Provide the [X, Y] coordinate of the cell's center where the given text is located.  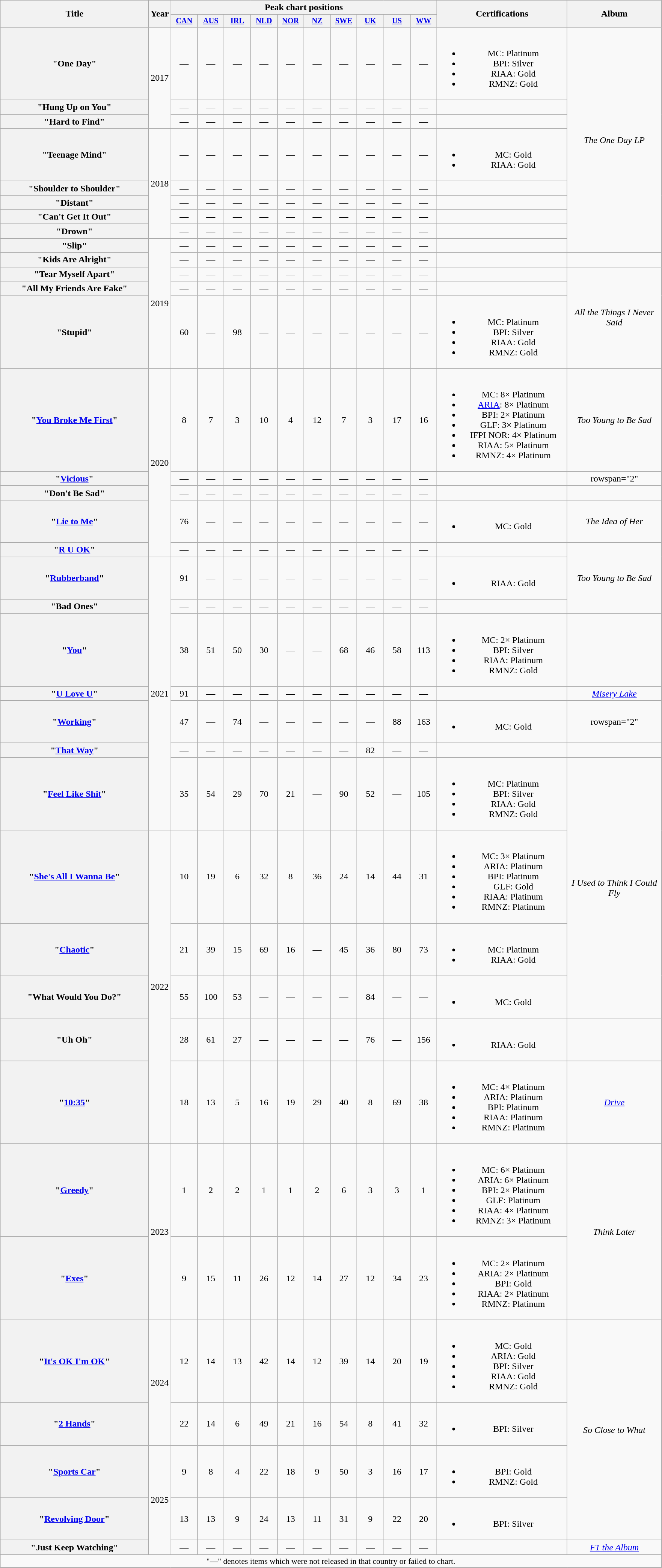
2024 [160, 1382]
2020 [160, 462]
MC: 8× PlatinumARIA: 8× PlatinumBPI: 2× PlatinumGLF: 3× PlatinumIFPI NOR: 4× PlatinumRIAA: 5× PlatinumRMNZ: 4× Platinum [502, 420]
Drive [614, 1102]
28 [184, 1040]
"R U OK" [74, 550]
NLD [264, 21]
"Hard to Find" [74, 122]
All the Things I Never Said [614, 318]
"Shoulder to Shoulder" [74, 188]
"10:35" [74, 1102]
68 [344, 650]
84 [370, 997]
2017 [160, 78]
"Drown" [74, 231]
45 [344, 950]
BPI: GoldRMNZ: Gold [502, 1472]
"What Would You Do?" [74, 997]
"Chaotic" [74, 950]
The One Day LP [614, 140]
Certifications [502, 14]
"It's OK I'm OK" [74, 1361]
So Close to What [614, 1430]
MC: 2× PlatinumARIA: 2× PlatinumBPI: GoldRIAA: 2× PlatinumRMNZ: Platinum [502, 1278]
105 [424, 794]
"Can't Get It Out" [74, 217]
5 [237, 1102]
"2 Hands" [74, 1424]
Title [74, 14]
47 [184, 722]
MC: PlatinumRIAA: Gold [502, 950]
MC: 3× PlatinumARIA: PlatinumBPI: PlatinumGLF: GoldRIAA: PlatinumRMNZ: Platinum [502, 877]
113 [424, 650]
51 [211, 650]
"Don't Be Sad" [74, 493]
"Slip" [74, 245]
"Lie to Me" [74, 521]
Misery Lake [614, 694]
60 [184, 332]
"Uh Oh" [74, 1040]
"Stupid" [74, 332]
100 [211, 997]
Think Later [614, 1232]
30 [264, 650]
2023 [160, 1232]
"Revolving Door" [74, 1519]
44 [397, 877]
40 [344, 1102]
73 [424, 950]
2025 [160, 1500]
MC: 2× PlatinumBPI: SilverRIAA: PlatinumRMNZ: Gold [502, 650]
The Idea of Her [614, 521]
26 [264, 1278]
"Sports Car" [74, 1472]
"That Way" [74, 750]
58 [397, 650]
"Tear Myself Apart" [74, 274]
"All My Friends Are Fake" [74, 288]
"Bad Ones" [74, 606]
23 [424, 1278]
NZ [317, 21]
"U Love U" [74, 694]
41 [397, 1424]
2021 [160, 694]
Year [160, 14]
IRL [237, 21]
NOR [291, 21]
2019 [160, 303]
74 [237, 722]
55 [184, 997]
"Rubberband" [74, 578]
"You" [74, 650]
F1 the Album [614, 1547]
80 [397, 950]
"Vicious" [74, 479]
"Greedy" [74, 1190]
"She's All I Wanna Be" [74, 877]
"You Broke Me First" [74, 420]
"Just Keep Watching" [74, 1547]
UK [370, 21]
MC: 6× PlatinumARIA: 6× PlatinumBPI: 2× PlatinumGLF: PlatinumRIAA: 4× PlatinumRMNZ: 3× Platinum [502, 1190]
MC: GoldARIA: GoldBPI: SilverRIAA: GoldRMNZ: Gold [502, 1361]
34 [397, 1278]
82 [370, 750]
52 [370, 794]
MC: 4× PlatinumARIA: PlatinumBPI: PlatinumRIAA: PlatinumRMNZ: Platinum [502, 1102]
WW [424, 21]
"—" denotes items which were not released in that country or failed to chart. [331, 1561]
2018 [160, 184]
Album [614, 14]
US [397, 21]
"Working" [74, 722]
163 [424, 722]
49 [264, 1424]
53 [237, 997]
"Kids Are Alright" [74, 260]
MC: GoldRIAA: Gold [502, 155]
98 [237, 332]
"Exes" [74, 1278]
"Feel Like Shit" [74, 794]
2022 [160, 987]
90 [344, 794]
35 [184, 794]
70 [264, 794]
CAN [184, 21]
156 [424, 1040]
"Teenage Mind" [74, 155]
42 [264, 1361]
"One Day" [74, 63]
AUS [211, 21]
SWE [344, 21]
46 [370, 650]
61 [211, 1040]
Peak chart positions [304, 8]
"Hung Up on You" [74, 107]
88 [397, 722]
"Distant" [74, 203]
I Used to Think I Could Fly [614, 888]
